From the cell containing the given text, extract its center point as [x, y] coordinate. 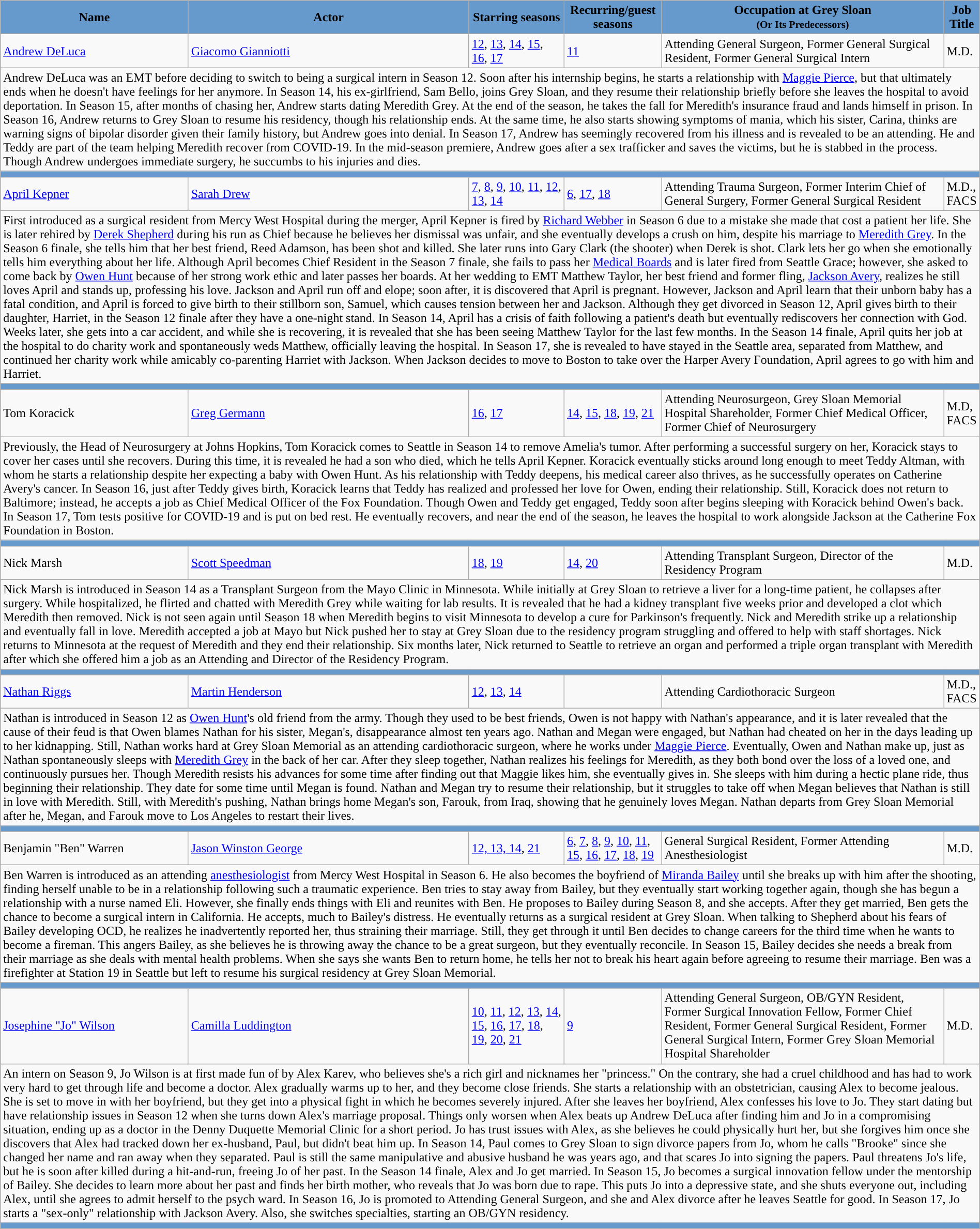
Name [94, 18]
Sarah Drew [329, 193]
Greg Germann [329, 413]
6, 7, 8, 9, 10, 11, 15, 16, 17, 18, 19 [613, 849]
Josephine "Jo" Wilson [94, 1026]
Nathan Riggs [94, 692]
12, 13, 14, 21 [516, 849]
Occupation at Grey Sloan(Or Its Predecessors) [803, 18]
Andrew DeLuca [94, 51]
Recurring/guest seasons [613, 18]
9 [613, 1026]
6, 17, 18 [613, 193]
M.D, FACS [961, 413]
Tom Koracick [94, 413]
18, 19 [516, 562]
Benjamin "Ben" Warren [94, 849]
Giacomo Gianniotti [329, 51]
12, 13, 14 [516, 692]
Attending Cardiothoracic Surgeon [803, 692]
Nick Marsh [94, 562]
11 [613, 51]
Attending Transplant Surgeon, Director of the Residency Program [803, 562]
Job Title [961, 18]
Martin Henderson [329, 692]
16, 17 [516, 413]
10, 11, 12, 13, 14, 15, 16, 17, 18, 19, 20, 21 [516, 1026]
General Surgical Resident, Former Attending Anesthesiologist [803, 849]
Attending Neurosurgeon, Grey Sloan Memorial Hospital Shareholder, Former Chief Medical Officer, Former Chief of Neurosurgery [803, 413]
Attending General Surgeon, Former General Surgical Resident, Former General Surgical Intern [803, 51]
Attending Trauma Surgeon, Former Interim Chief of General Surgery, Former General Surgical Resident [803, 193]
Jason Winston George [329, 849]
7, 8, 9, 10, 11, 12, 13, 14 [516, 193]
Scott Speedman [329, 562]
Starring seasons [516, 18]
12, 13, 14, 15, 16, 17 [516, 51]
14, 20 [613, 562]
Camilla Luddington [329, 1026]
April Kepner [94, 193]
14, 15, 18, 19, 21 [613, 413]
Actor [329, 18]
